Determine the (x, y) coordinate at the center of the cell enclosing the given text.  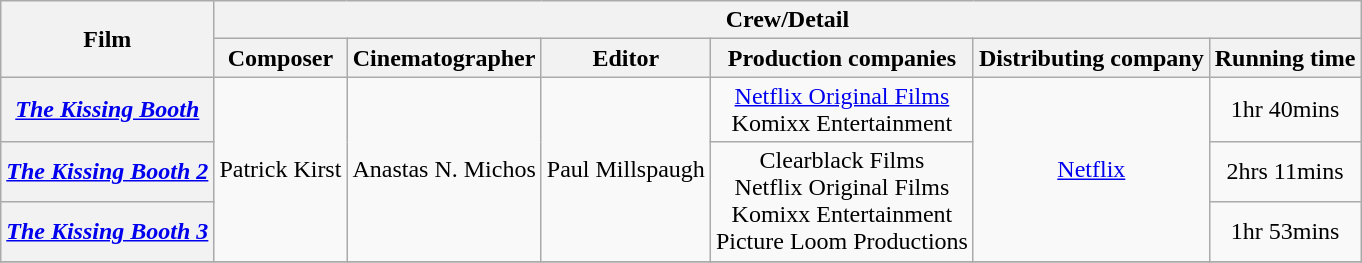
The Kissing Booth (108, 110)
Production companies (842, 58)
Netflix (1091, 169)
Clearblack FilmsNetflix Original FilmsKomixx EntertainmentPicture Loom Productions (842, 202)
Editor (626, 58)
1hr 40mins (1285, 110)
The Kissing Booth 2 (108, 172)
Paul Millspaugh (626, 169)
Film (108, 39)
Composer (280, 58)
Running time (1285, 58)
Patrick Kirst (280, 169)
Crew/Detail (788, 20)
Distributing company (1091, 58)
The Kissing Booth 3 (108, 231)
2hrs 11mins (1285, 172)
Anastas N. Michos (444, 169)
Cinematographer (444, 58)
1hr 53mins (1285, 231)
Netflix Original FilmsKomixx Entertainment (842, 110)
